Scan for the cell matching the given text and deliver its [X, Y] coordinate at center. 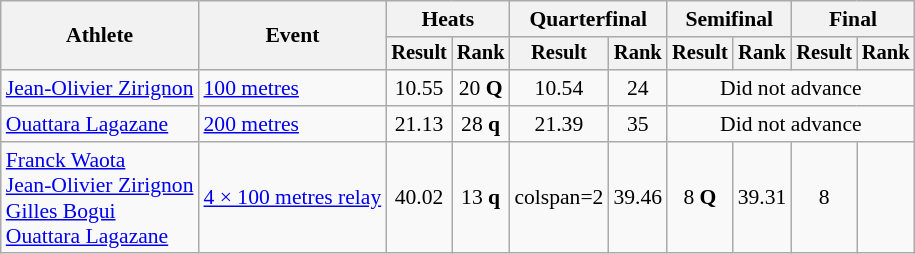
100 metres [293, 88]
20 Q [481, 88]
8 Q [700, 198]
35 [638, 124]
10.54 [558, 88]
4 × 100 metres relay [293, 198]
Semifinal [729, 19]
39.31 [762, 198]
10.55 [419, 88]
39.46 [638, 198]
200 metres [293, 124]
21.39 [558, 124]
Event [293, 36]
21.13 [419, 124]
colspan=2 [558, 198]
8 [824, 198]
40.02 [419, 198]
Quarterfinal [588, 19]
Franck WaotaJean-Olivier ZirignonGilles BoguiOuattara Lagazane [100, 198]
Heats [448, 19]
Final [852, 19]
24 [638, 88]
Ouattara Lagazane [100, 124]
28 q [481, 124]
Athlete [100, 36]
13 q [481, 198]
Jean-Olivier Zirignon [100, 88]
